Identify which cell holds the provided text, then report its (x, y) central coordinate. 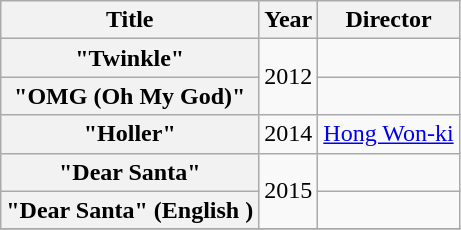
"Dear Santa" (130, 172)
2012 (288, 77)
Hong Won-ki (388, 134)
"Dear Santa" (English ) (130, 210)
2014 (288, 134)
Title (130, 20)
Year (288, 20)
"OMG (Oh My God)" (130, 96)
Director (388, 20)
2015 (288, 191)
"Holler" (130, 134)
"Twinkle" (130, 58)
